Scan for the cell matching the given text and deliver its (x, y) coordinate at center. 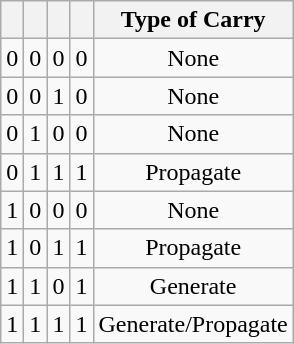
Type of Carry (193, 20)
Generate (193, 286)
Generate/Propagate (193, 324)
